Provide the [X, Y] coordinate of the cell's center where the given text is located.  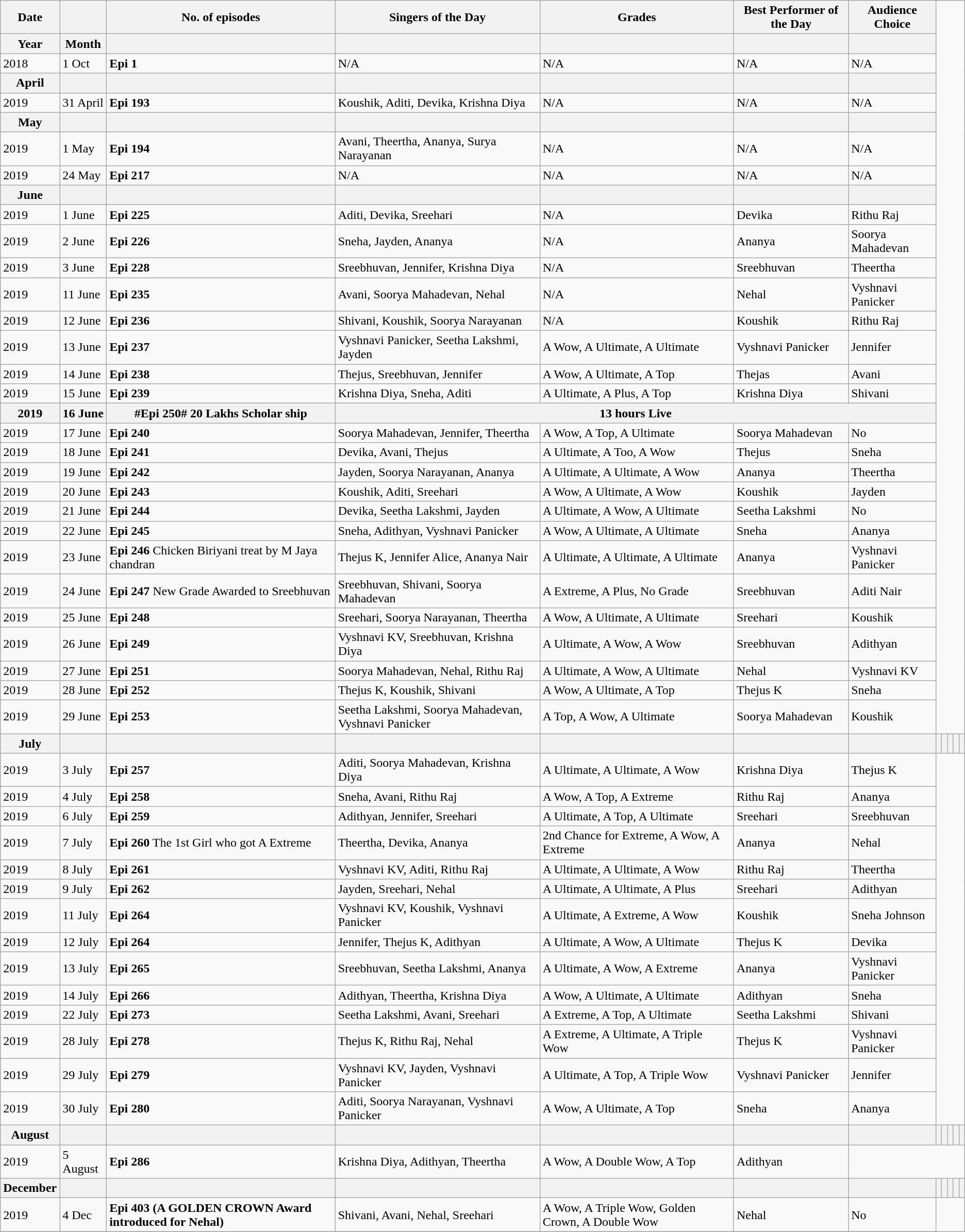
19 June [84, 472]
Epi 261 [221, 869]
12 June [84, 321]
1 Oct [84, 63]
24 June [84, 590]
December [30, 1188]
Thejus, Sreebhuvan, Jennifer [437, 374]
1 May [84, 148]
Epi 251 [221, 670]
Epi 257 [221, 770]
30 July [84, 1109]
Epi 226 [221, 241]
Epi 280 [221, 1109]
No. of episodes [221, 18]
Epi 247 New Grade Awarded to Sreebhuvan [221, 590]
13 hours Live [636, 413]
Epi 242 [221, 472]
14 July [84, 995]
Koushik, Aditi, Sreehari [437, 492]
Epi 273 [221, 1015]
23 June [84, 558]
Theertha, Devika, Ananya [437, 843]
A Ultimate, A Top, A Triple Wow [637, 1075]
Aditi, Devika, Sreehari [437, 214]
16 June [84, 413]
Epi 245 [221, 531]
22 June [84, 531]
Epi 244 [221, 511]
28 June [84, 690]
A Ultimate, A Top, A Ultimate [637, 816]
2018 [30, 63]
9 July [84, 889]
Adithyan, Theertha, Krishna Diya [437, 995]
A Extreme, A Ultimate, A Triple Wow [637, 1041]
Devika, Seetha Lakshmi, Jayden [437, 511]
Epi 239 [221, 394]
Epi 235 [221, 294]
Vyshnavi KV [892, 670]
A Wow, A Double Wow, A Top [637, 1161]
Vyshnavi KV, Aditi, Rithu Raj [437, 869]
Epi 403 (A GOLDEN CROWN Award introduced for Nehal) [221, 1215]
Epi 265 [221, 969]
18 June [84, 452]
3 July [84, 770]
8 July [84, 869]
Avani [892, 374]
Epi 249 [221, 644]
Aditi, Soorya Narayanan, Vyshnavi Panicker [437, 1109]
31 April [84, 103]
Grades [637, 18]
11 June [84, 294]
A Wow, A Top, A Ultimate [637, 433]
11 July [84, 915]
4 Dec [84, 1215]
Singers of the Day [437, 18]
Month [84, 44]
Devika, Avani, Thejus [437, 452]
Seetha Lakshmi, Soorya Mahadevan, Vyshnavi Panicker [437, 717]
A Ultimate, A Ultimate, A Plus [637, 889]
Date [30, 18]
Thejus K, Koushik, Shivani [437, 690]
3 June [84, 267]
Audience Choice [892, 18]
Epi 238 [221, 374]
A Extreme, A Plus, No Grade [637, 590]
Soorya Mahadevan, Jennifer, Theertha [437, 433]
Sneha, Avani, Rithu Raj [437, 797]
Epi 243 [221, 492]
A Ultimate, A Too, A Wow [637, 452]
July [30, 744]
Avani, Soorya Mahadevan, Nehal [437, 294]
Sreebhuvan, Jennifer, Krishna Diya [437, 267]
Epi 237 [221, 347]
21 June [84, 511]
A Wow, A Triple Wow, Golden Crown, A Double Wow [637, 1215]
Thejas [791, 374]
Sreehari, Soorya Narayanan, Theertha [437, 617]
A Wow, A Ultimate, A Wow [637, 492]
Epi 258 [221, 797]
Epi 259 [221, 816]
Epi 260 The 1st Girl who got A Extreme [221, 843]
Epi 217 [221, 175]
Aditi, Soorya Mahadevan, Krishna Diya [437, 770]
28 July [84, 1041]
Epi 252 [221, 690]
Adithyan, Jennifer, Sreehari [437, 816]
Epi 253 [221, 717]
24 May [84, 175]
15 June [84, 394]
17 June [84, 433]
A Ultimate, A Wow, A Extreme [637, 969]
4 July [84, 797]
Epi 225 [221, 214]
Shivani, Avani, Nehal, Sreehari [437, 1215]
Koushik, Aditi, Devika, Krishna Diya [437, 103]
Vyshnavi KV, Jayden, Vyshnavi Panicker [437, 1075]
April [30, 83]
Thejus [791, 452]
#Epi 250# 20 Lakhs Scholar ship [221, 413]
Epi 266 [221, 995]
1 June [84, 214]
Jennifer, Thejus K, Adithyan [437, 942]
13 July [84, 969]
Epi 278 [221, 1041]
Sneha, Jayden, Ananya [437, 241]
Epi 248 [221, 617]
2 June [84, 241]
Epi 241 [221, 452]
Vyshnavi KV, Koushik, Vyshnavi Panicker [437, 915]
A Ultimate, A Ultimate, A Ultimate [637, 558]
Epi 246 Chicken Biriyani treat by M Jaya chandran [221, 558]
29 July [84, 1075]
5 August [84, 1161]
Soorya Mahadevan, Nehal, Rithu Raj [437, 670]
August [30, 1135]
Jayden [892, 492]
A Ultimate, A Plus, A Top [637, 394]
27 June [84, 670]
A Wow, A Top, A Extreme [637, 797]
Epi 1 [221, 63]
Epi 194 [221, 148]
Epi 228 [221, 267]
Thejus K, Rithu Raj, Nehal [437, 1041]
Epi 286 [221, 1161]
Aditi Nair [892, 590]
Vyshnavi KV, Sreebhuvan, Krishna Diya [437, 644]
Epi 240 [221, 433]
Epi 236 [221, 321]
Jayden, Sreehari, Nehal [437, 889]
Best Performer of the Day [791, 18]
Thejus K, Jennifer Alice, Ananya Nair [437, 558]
Sneha Johnson [892, 915]
20 June [84, 492]
12 July [84, 942]
2nd Chance for Extreme, A Wow, A Extreme [637, 843]
A Ultimate, A Wow, A Wow [637, 644]
7 July [84, 843]
Sreebhuvan, Shivani, Soorya Mahadevan [437, 590]
Seetha Lakshmi, Avani, Sreehari [437, 1015]
29 June [84, 717]
Epi 193 [221, 103]
Epi 279 [221, 1075]
6 July [84, 816]
Epi 262 [221, 889]
Shivani, Koushik, Soorya Narayanan [437, 321]
June [30, 195]
Avani, Theertha, Ananya, Surya Narayanan [437, 148]
22 July [84, 1015]
25 June [84, 617]
A Ultimate, A Extreme, A Wow [637, 915]
14 June [84, 374]
May [30, 122]
Sneha, Adithyan, Vyshnavi Panicker [437, 531]
13 June [84, 347]
A Extreme, A Top, A Ultimate [637, 1015]
Jayden, Soorya Narayanan, Ananya [437, 472]
Krishna Diya, Adithyan, Theertha [437, 1161]
A Top, A Wow, A Ultimate [637, 717]
Year [30, 44]
Vyshnavi Panicker, Seetha Lakshmi, Jayden [437, 347]
Krishna Diya, Sneha, Aditi [437, 394]
Sreebhuvan, Seetha Lakshmi, Ananya [437, 969]
26 June [84, 644]
